Determine the (X, Y) coordinate at the center of the cell enclosing the given text.  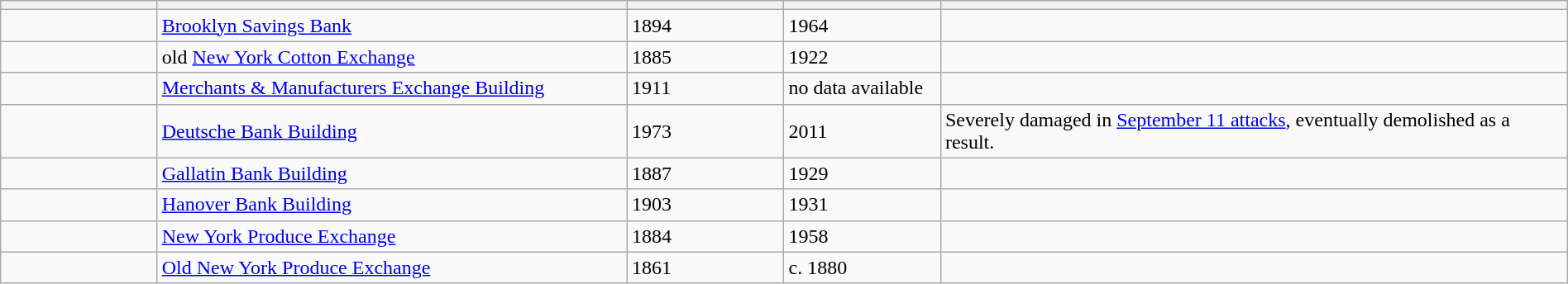
1911 (706, 88)
Severely damaged in September 11 attacks, eventually demolished as a result. (1254, 130)
1922 (862, 57)
1973 (706, 130)
1958 (862, 236)
1894 (706, 26)
Brooklyn Savings Bank (392, 26)
Gallatin Bank Building (392, 173)
Merchants & Manufacturers Exchange Building (392, 88)
Hanover Bank Building (392, 205)
1885 (706, 57)
Deutsche Bank Building (392, 130)
1861 (706, 267)
no data available (862, 88)
New York Produce Exchange (392, 236)
1887 (706, 173)
1931 (862, 205)
Old New York Produce Exchange (392, 267)
1903 (706, 205)
1964 (862, 26)
2011 (862, 130)
1884 (706, 236)
c. 1880 (862, 267)
old New York Cotton Exchange (392, 57)
1929 (862, 173)
